Locate the cell with the specified text and output its [x, y] center coordinate. 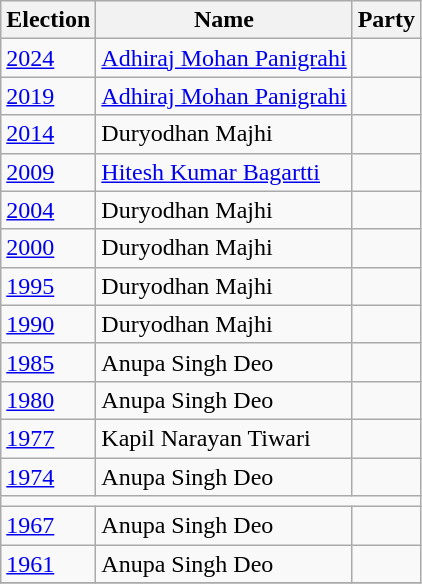
2004 [48, 210]
1977 [48, 438]
1974 [48, 477]
1967 [48, 526]
2014 [48, 134]
Election [48, 20]
Kapil Narayan Tiwari [224, 438]
1990 [48, 324]
1980 [48, 400]
1985 [48, 362]
Name [224, 20]
1961 [48, 564]
1995 [48, 286]
Party [386, 20]
2019 [48, 96]
2009 [48, 172]
2000 [48, 248]
Hitesh Kumar Bagartti [224, 172]
2024 [48, 58]
